Extract the [x, y] coordinate from the center of the cell holding the provided text.  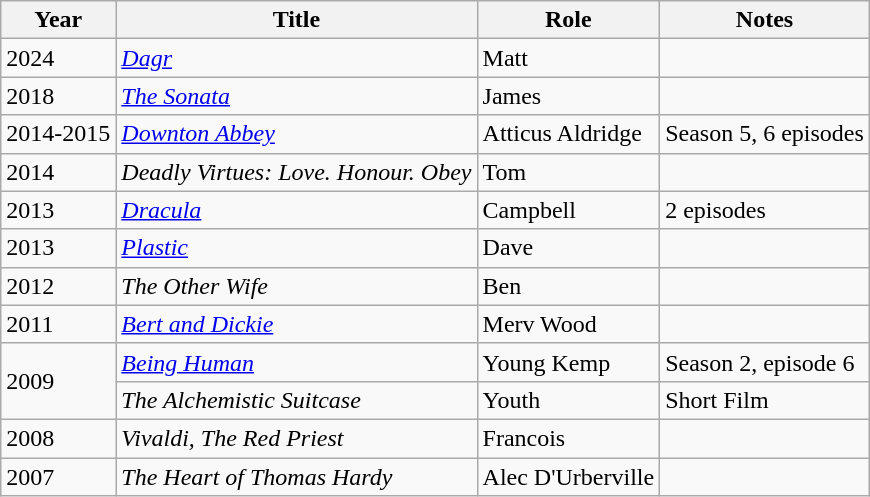
2007 [58, 477]
Bert and Dickie [296, 324]
Notes [765, 20]
Season 2, episode 6 [765, 362]
Campbell [568, 210]
2011 [58, 324]
Dracula [296, 210]
2008 [58, 438]
Role [568, 20]
The Heart of Thomas Hardy [296, 477]
Year [58, 20]
Atticus Aldridge [568, 134]
Tom [568, 172]
The Other Wife [296, 286]
2012 [58, 286]
2014 [58, 172]
The Sonata [296, 96]
Season 5, 6 episodes [765, 134]
Merv Wood [568, 324]
Youth [568, 400]
2009 [58, 381]
Matt [568, 58]
Alec D'Urberville [568, 477]
2014-2015 [58, 134]
Francois [568, 438]
Plastic [296, 248]
Vivaldi, The Red Priest [296, 438]
2018 [58, 96]
Ben [568, 286]
Short Film [765, 400]
Dave [568, 248]
Title [296, 20]
Dagr [296, 58]
Being Human [296, 362]
2024 [58, 58]
James [568, 96]
2 episodes [765, 210]
Young Kemp [568, 362]
The Alchemistic Suitcase [296, 400]
Downton Abbey [296, 134]
Deadly Virtues: Love. Honour. Obey [296, 172]
